Extract the (x, y) coordinate from the center of the cell holding the provided text.  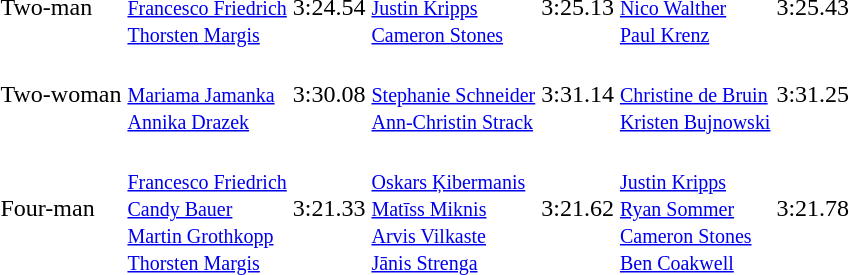
3:30.08 (329, 94)
Stephanie SchneiderAnn-Christin Strack (454, 94)
3:31.14 (578, 94)
Christine de BruinKristen Bujnowski (695, 94)
Mariama JamankaAnnika Drazek (207, 94)
